Return [x, y] of the center of cell containing provided text 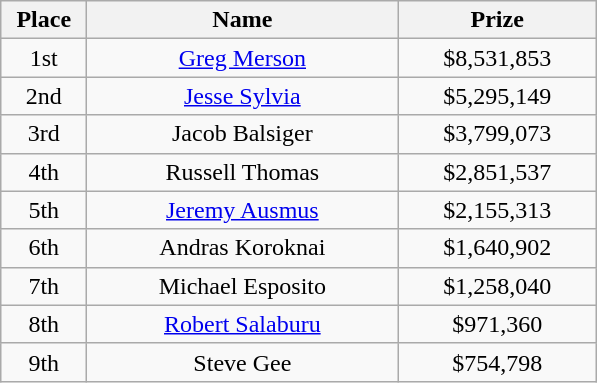
7th [44, 286]
3rd [44, 134]
$3,799,073 [498, 134]
5th [44, 210]
1st [44, 58]
Robert Salaburu [242, 324]
$1,258,040 [498, 286]
Michael Esposito [242, 286]
4th [44, 172]
Russell Thomas [242, 172]
Place [44, 20]
Jeremy Ausmus [242, 210]
9th [44, 362]
2nd [44, 96]
$1,640,902 [498, 248]
8th [44, 324]
$754,798 [498, 362]
6th [44, 248]
Jacob Balsiger [242, 134]
Greg Merson [242, 58]
$2,155,313 [498, 210]
Name [242, 20]
$8,531,853 [498, 58]
Jesse Sylvia [242, 96]
$971,360 [498, 324]
Prize [498, 20]
Andras Koroknai [242, 248]
Steve Gee [242, 362]
$2,851,537 [498, 172]
$5,295,149 [498, 96]
